Scan for the cell matching the given text and deliver its (X, Y) coordinate at center. 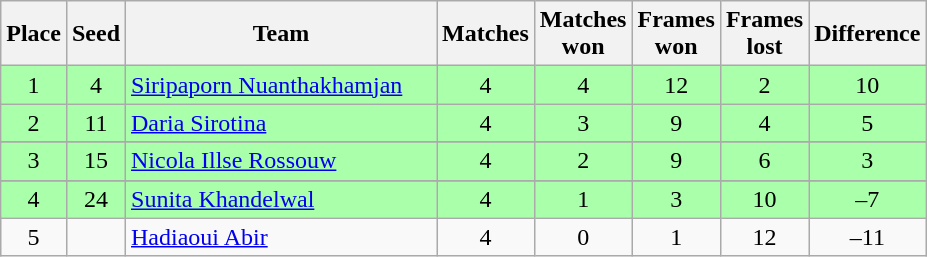
0 (583, 237)
Matches won (583, 34)
–11 (868, 237)
Hadiaoui Abir (282, 237)
24 (96, 199)
15 (96, 161)
Matches (486, 34)
Frames won (676, 34)
6 (764, 161)
11 (96, 123)
Seed (96, 34)
Siripaporn Nuanthakhamjan (282, 85)
Place (34, 34)
Difference (868, 34)
Team (282, 34)
Daria Sirotina (282, 123)
Sunita Khandelwal (282, 199)
Nicola Illse Rossouw (282, 161)
Frames lost (764, 34)
–7 (868, 199)
